Output the [x, y] coordinate of the center of the cell containing the given text.  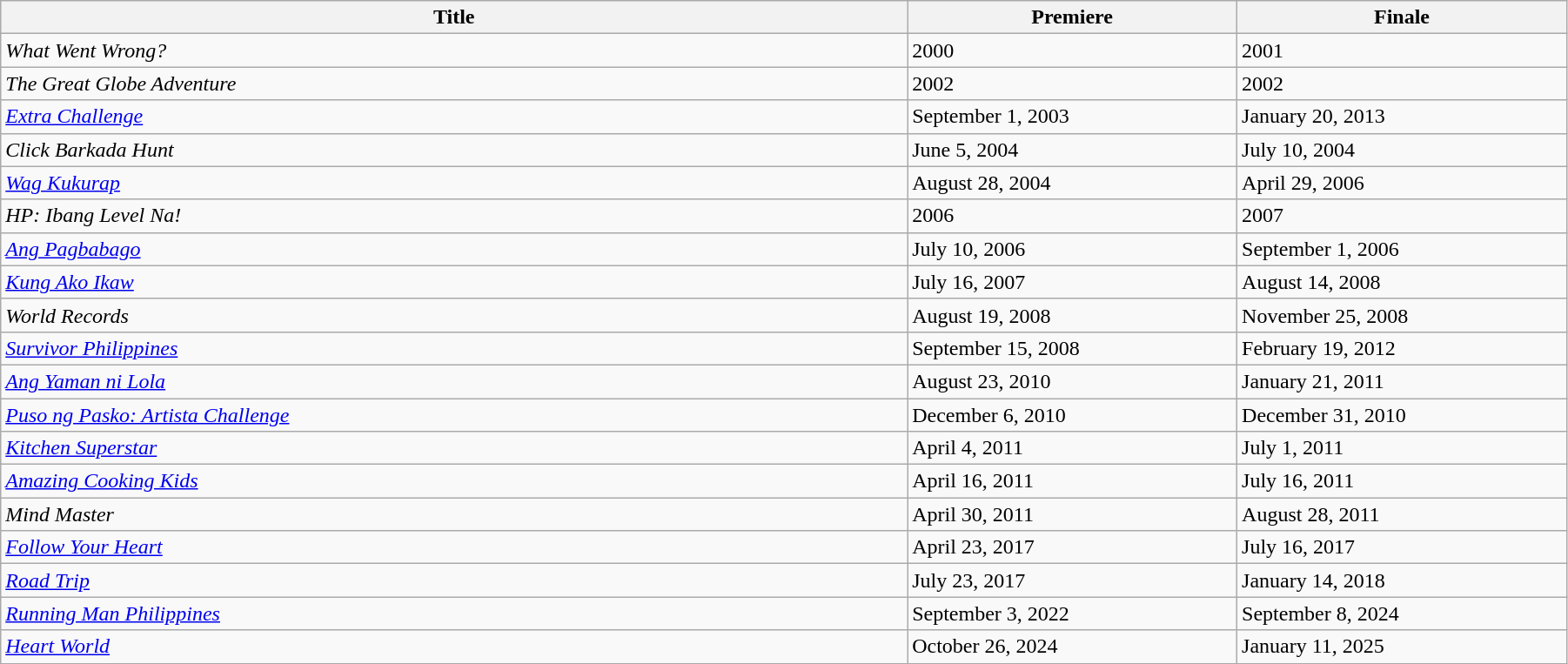
July 16, 2017 [1403, 547]
September 3, 2022 [1072, 614]
Puso ng Pasko: Artista Challenge [454, 415]
2001 [1403, 50]
January 21, 2011 [1403, 381]
August 28, 2011 [1403, 514]
Extra Challenge [454, 117]
August 23, 2010 [1072, 381]
August 28, 2004 [1072, 183]
Heart World [454, 647]
April 29, 2006 [1403, 183]
September 8, 2024 [1403, 614]
Mind Master [454, 514]
Wag Kukurap [454, 183]
Kitchen Superstar [454, 448]
September 1, 2006 [1403, 249]
Ang Yaman ni Lola [454, 381]
December 31, 2010 [1403, 415]
World Records [454, 315]
September 1, 2003 [1072, 117]
Follow Your Heart [454, 547]
What Went Wrong? [454, 50]
August 19, 2008 [1072, 315]
February 19, 2012 [1403, 348]
Title [454, 17]
July 16, 2007 [1072, 282]
July 23, 2017 [1072, 580]
April 4, 2011 [1072, 448]
October 26, 2024 [1072, 647]
Amazing Cooking Kids [454, 481]
June 5, 2004 [1072, 150]
Premiere [1072, 17]
Ang Pagbabago [454, 249]
July 10, 2004 [1403, 150]
HP: Ibang Level Na! [454, 216]
January 14, 2018 [1403, 580]
The Great Globe Adventure [454, 84]
Road Trip [454, 580]
Running Man Philippines [454, 614]
April 23, 2017 [1072, 547]
July 16, 2011 [1403, 481]
December 6, 2010 [1072, 415]
July 1, 2011 [1403, 448]
2000 [1072, 50]
January 20, 2013 [1403, 117]
Finale [1403, 17]
2007 [1403, 216]
August 14, 2008 [1403, 282]
July 10, 2006 [1072, 249]
April 16, 2011 [1072, 481]
November 25, 2008 [1403, 315]
January 11, 2025 [1403, 647]
Survivor Philippines [454, 348]
2006 [1072, 216]
Kung Ako Ikaw [454, 282]
Click Barkada Hunt [454, 150]
April 30, 2011 [1072, 514]
September 15, 2008 [1072, 348]
